Locate the cell with the specified text and output its [x, y] center coordinate. 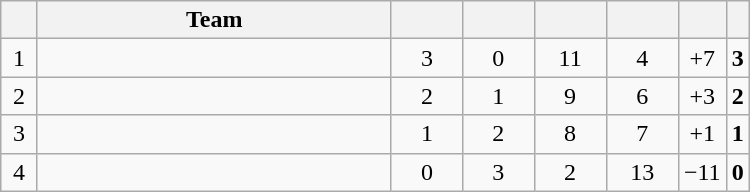
+7 [702, 58]
+3 [702, 96]
7 [642, 134]
11 [570, 58]
13 [642, 172]
8 [570, 134]
Team [214, 20]
+1 [702, 134]
−11 [702, 172]
6 [642, 96]
9 [570, 96]
